Search for the cell housing the specified text and yield its (x, y) center coordinate. 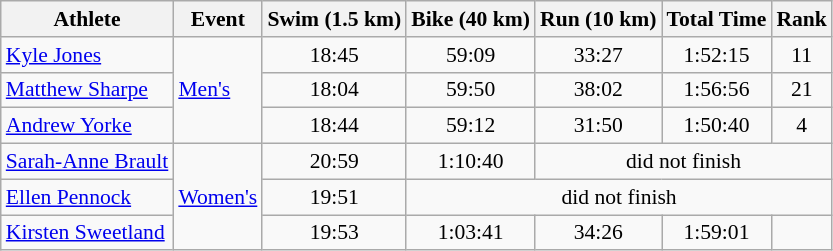
18:45 (334, 55)
31:50 (598, 126)
38:02 (598, 90)
19:51 (334, 197)
59:09 (470, 55)
11 (802, 55)
Athlete (88, 19)
1:56:56 (717, 90)
19:53 (334, 233)
Kirsten Sweetland (88, 233)
59:50 (470, 90)
Men's (218, 90)
20:59 (334, 162)
1:59:01 (717, 233)
Sarah-Anne Brault (88, 162)
Matthew Sharpe (88, 90)
1:50:40 (717, 126)
Total Time (717, 19)
Rank (802, 19)
Women's (218, 198)
Andrew Yorke (88, 126)
33:27 (598, 55)
34:26 (598, 233)
1:52:15 (717, 55)
Swim (1.5 km) (334, 19)
1:03:41 (470, 233)
Event (218, 19)
Kyle Jones (88, 55)
18:04 (334, 90)
4 (802, 126)
1:10:40 (470, 162)
Run (10 km) (598, 19)
Bike (40 km) (470, 19)
Ellen Pennock (88, 197)
18:44 (334, 126)
59:12 (470, 126)
21 (802, 90)
